Scan for the cell matching the given text and deliver its [X, Y] coordinate at center. 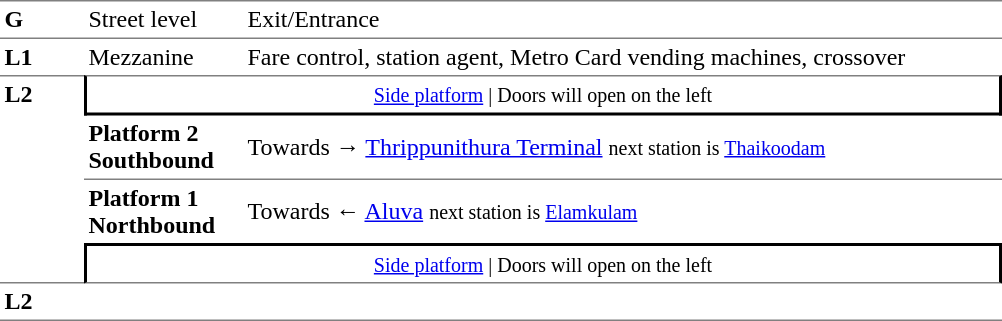
Platform 1Northbound [164, 212]
L2 [42, 179]
Mezzanine [164, 57]
L1 [42, 57]
Fare control, station agent, Metro Card vending machines, crossover [622, 57]
Street level [164, 20]
Towards → Thrippunithura Terminal next station is Thaikoodam [622, 148]
Platform 2Southbound [164, 148]
Exit/Entrance [622, 20]
Towards ← Aluva next station is Elamkulam [622, 212]
G [42, 20]
